Search for the cell housing the specified text and yield its [x, y] center coordinate. 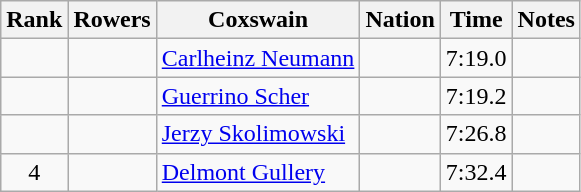
Jerzy Skolimowski [258, 134]
7:32.4 [476, 172]
Guerrino Scher [258, 96]
Time [476, 20]
7:19.2 [476, 96]
Coxswain [258, 20]
Carlheinz Neumann [258, 58]
Delmont Gullery [258, 172]
Notes [546, 20]
Nation [400, 20]
7:26.8 [476, 134]
7:19.0 [476, 58]
Rowers [112, 20]
Rank [34, 20]
4 [34, 172]
